Locate the cell with the specified text and output its [x, y] center coordinate. 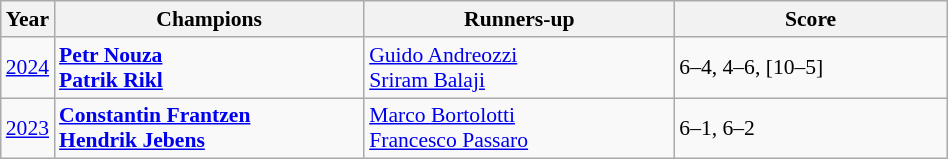
Score [810, 19]
2024 [28, 68]
Year [28, 19]
6–4, 4–6, [10–5] [810, 68]
Guido Andreozzi Sriram Balaji [519, 68]
Marco Bortolotti Francesco Passaro [519, 128]
Petr Nouza Patrik Rikl [209, 68]
Runners-up [519, 19]
6–1, 6–2 [810, 128]
2023 [28, 128]
Constantin Frantzen Hendrik Jebens [209, 128]
Champions [209, 19]
